Locate the cell with the specified text and output its [x, y] center coordinate. 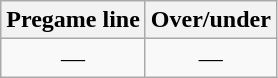
Over/under [210, 20]
Pregame line [74, 20]
